Return (X, Y) of the center of cell containing provided text 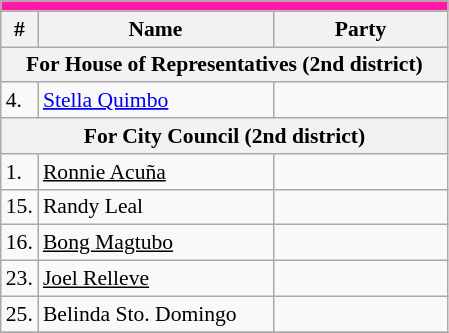
Joel Relleve (156, 279)
Party (360, 29)
Belinda Sto. Domingo (156, 314)
Randy Leal (156, 207)
Ronnie Acuña (156, 172)
1. (20, 172)
16. (20, 243)
# (20, 29)
Bong Magtubo (156, 243)
Name (156, 29)
4. (20, 101)
For House of Representatives (2nd district) (224, 65)
For City Council (2nd district) (224, 136)
15. (20, 207)
Stella Quimbo (156, 101)
25. (20, 314)
23. (20, 279)
